Capture the cell that displays the provided text and extract its [x, y] central coordinate. 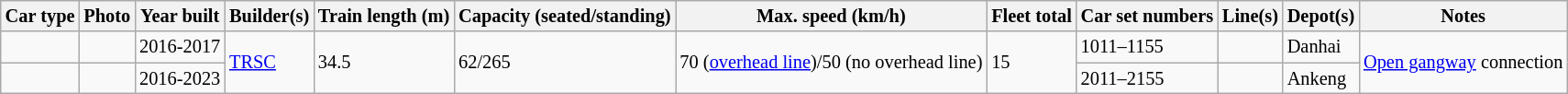
34.5 [383, 63]
2016-2017 [180, 47]
Car type [40, 16]
Photo [106, 16]
Year built [180, 16]
Fleet total [1031, 16]
TRSC [270, 63]
Max. speed (km/h) [831, 16]
Notes [1463, 16]
1011–1155 [1147, 47]
Depot(s) [1320, 16]
Ankeng [1320, 78]
Car set numbers [1147, 16]
2016-2023 [180, 78]
Danhai [1320, 47]
Builder(s) [270, 16]
2011–2155 [1147, 78]
Train length (m) [383, 16]
Line(s) [1251, 16]
70 (overhead line)/50 (no overhead line) [831, 63]
Open gangway connection [1463, 63]
62/265 [565, 63]
Capacity (seated/standing) [565, 16]
15 [1031, 63]
